Locate the cell with the specified text and output its (x, y) center coordinate. 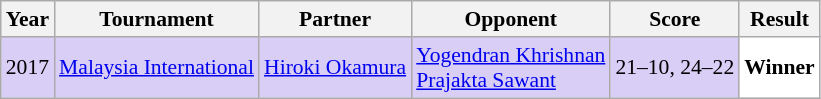
Yogendran Khrishnan Prajakta Sawant (510, 68)
Hiroki Okamura (335, 68)
Year (28, 19)
Result (780, 19)
21–10, 24–22 (674, 68)
Opponent (510, 19)
Winner (780, 68)
Malaysia International (156, 68)
Tournament (156, 19)
Partner (335, 19)
2017 (28, 68)
Score (674, 19)
